Find where the given text appears and provide that cell's center as (x, y) coordinate. 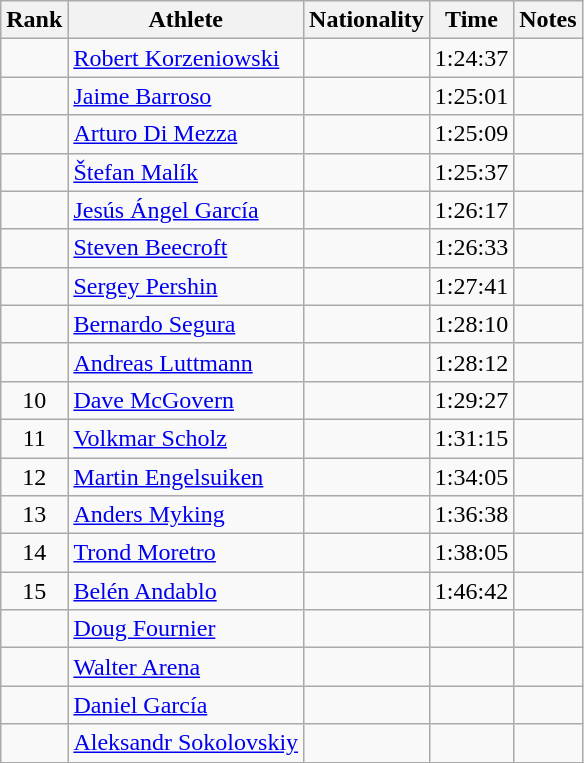
Daniel García (186, 705)
Robert Korzeniowski (186, 58)
Sergey Pershin (186, 286)
1:25:01 (471, 96)
1:29:27 (471, 400)
Bernardo Segura (186, 324)
1:38:05 (471, 553)
1:25:37 (471, 172)
Athlete (186, 20)
1:27:41 (471, 286)
Aleksandr Sokolovskiy (186, 743)
12 (34, 477)
13 (34, 515)
Jesús Ángel García (186, 210)
11 (34, 438)
Steven Beecroft (186, 248)
Volkmar Scholz (186, 438)
1:36:38 (471, 515)
1:24:37 (471, 58)
1:34:05 (471, 477)
Martin Engelsuiken (186, 477)
1:28:10 (471, 324)
1:25:09 (471, 134)
Time (471, 20)
Dave McGovern (186, 400)
10 (34, 400)
Jaime Barroso (186, 96)
Doug Fournier (186, 629)
1:31:15 (471, 438)
Notes (548, 20)
Arturo Di Mezza (186, 134)
Walter Arena (186, 667)
14 (34, 553)
Rank (34, 20)
1:26:33 (471, 248)
1:28:12 (471, 362)
Andreas Luttmann (186, 362)
Štefan Malík (186, 172)
1:46:42 (471, 591)
Trond Moretro (186, 553)
Anders Myking (186, 515)
Belén Andablo (186, 591)
Nationality (367, 20)
1:26:17 (471, 210)
15 (34, 591)
